Scan for the cell matching the given text and deliver its (x, y) coordinate at center. 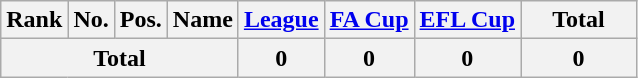
No. (91, 20)
Rank (34, 20)
EFL Cup (467, 20)
League (281, 20)
Pos. (140, 20)
FA Cup (369, 20)
Name (202, 20)
